Return the (x, y) coordinate for the center point of the cell that contains the specified text.  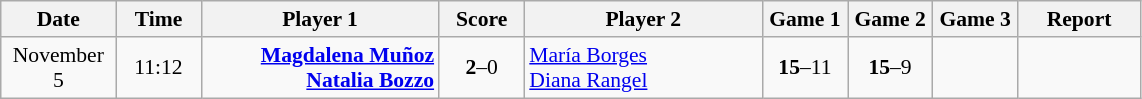
Game 2 (890, 19)
Game 3 (976, 19)
Report (1080, 19)
Game 1 (804, 19)
Time (158, 19)
15–11 (804, 68)
15–9 (890, 68)
Player 1 (320, 19)
November 5 (58, 68)
Date (58, 19)
Player 2 (643, 19)
María Borges Diana Rangel (643, 68)
11:12 (158, 68)
Score (482, 19)
Magdalena Muñoz Natalia Bozzo (320, 68)
2–0 (482, 68)
